Return [x, y] of the center of cell containing provided text 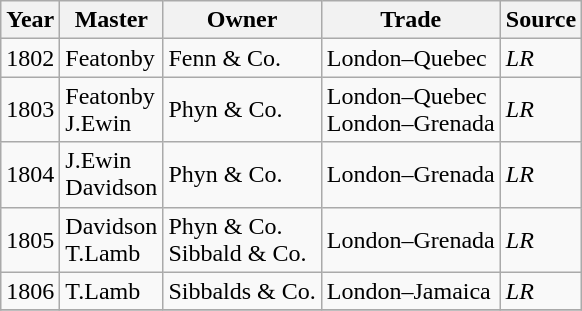
J.EwinDavidson [112, 174]
Owner [242, 20]
London–Quebec [410, 58]
1806 [30, 291]
1805 [30, 240]
Year [30, 20]
Source [540, 20]
Sibbalds & Co. [242, 291]
Phyn & Co.Sibbald & Co. [242, 240]
London–QuebecLondon–Grenada [410, 110]
Fenn & Co. [242, 58]
Master [112, 20]
Featonby [112, 58]
1804 [30, 174]
Trade [410, 20]
DavidsonT.Lamb [112, 240]
FeatonbyJ.Ewin [112, 110]
T.Lamb [112, 291]
London–Jamaica [410, 291]
1803 [30, 110]
1802 [30, 58]
